Scan for the cell matching the given text and deliver its (x, y) coordinate at center. 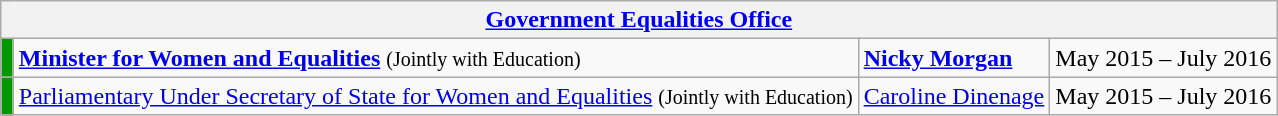
Parliamentary Under Secretary of State for Women and Equalities (Jointly with Education) (436, 96)
Minister for Women and Equalities (Jointly with Education) (436, 58)
Government Equalities Office (639, 20)
Caroline Dinenage (954, 96)
Nicky Morgan (954, 58)
